From the cell containing the given text, extract its center point as [X, Y] coordinate. 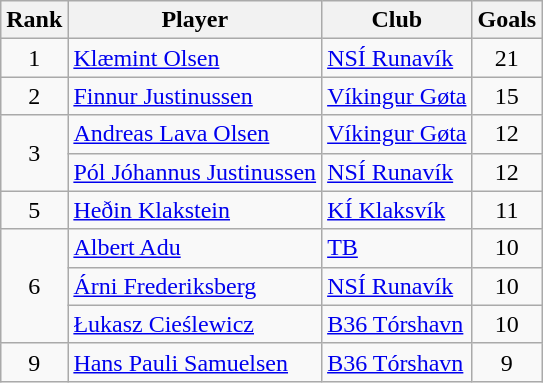
5 [34, 210]
Finnur Justinussen [195, 96]
1 [34, 58]
2 [34, 96]
11 [507, 210]
Árni Frederiksberg [195, 286]
6 [34, 286]
Club [397, 20]
Andreas Lava Olsen [195, 134]
Łukasz Cieślewicz [195, 324]
Player [195, 20]
Albert Adu [195, 248]
Pól Jóhannus Justinussen [195, 172]
3 [34, 153]
15 [507, 96]
KÍ Klaksvík [397, 210]
TB [397, 248]
Goals [507, 20]
Rank [34, 20]
Klæmint Olsen [195, 58]
Hans Pauli Samuelsen [195, 362]
Heðin Klakstein [195, 210]
21 [507, 58]
